Capture the cell that displays the provided text and extract its [X, Y] central coordinate. 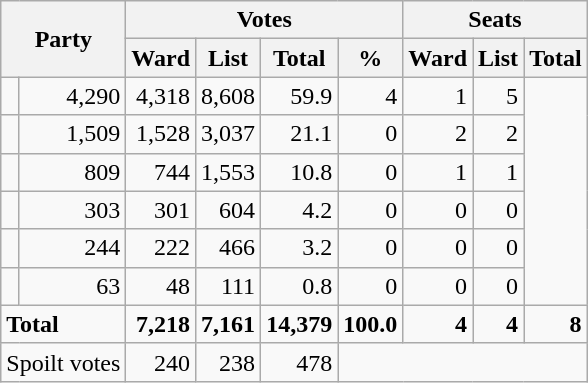
303 [72, 210]
1,509 [72, 134]
111 [228, 286]
3.2 [300, 248]
4,318 [161, 96]
Party [64, 39]
59.9 [300, 96]
1,553 [228, 172]
222 [161, 248]
63 [72, 286]
Votes [264, 20]
301 [161, 210]
10.8 [300, 172]
7,161 [228, 324]
8,608 [228, 96]
744 [161, 172]
4,290 [72, 96]
240 [161, 362]
21.1 [300, 134]
244 [72, 248]
% [370, 58]
3,037 [228, 134]
238 [228, 362]
8 [556, 324]
Seats [495, 20]
0.8 [300, 286]
478 [300, 362]
5 [498, 96]
809 [72, 172]
4.2 [300, 210]
7,218 [161, 324]
100.0 [370, 324]
466 [228, 248]
Spoilt votes [64, 362]
14,379 [300, 324]
1,528 [161, 134]
48 [161, 286]
604 [228, 210]
